Find where the given text appears and provide that cell's center as (X, Y) coordinate. 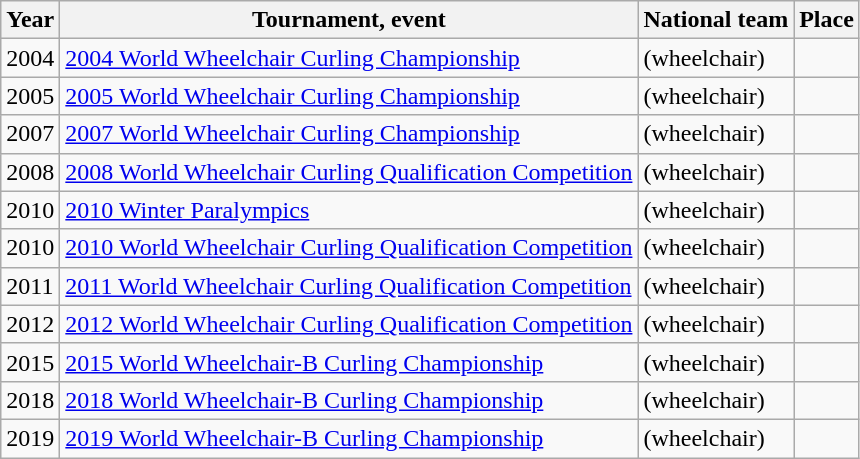
2004 (30, 58)
2005 (30, 96)
2008 World Wheelchair Curling Qualification Competition (349, 172)
2019 (30, 438)
Place (827, 20)
2018 (30, 400)
2019 World Wheelchair-B Curling Championship (349, 438)
2011 World Wheelchair Curling Qualification Competition (349, 286)
Year (30, 20)
2015 World Wheelchair-B Curling Championship (349, 362)
2005 World Wheelchair Curling Championship (349, 96)
2012 World Wheelchair Curling Qualification Competition (349, 324)
2011 (30, 286)
2012 (30, 324)
2010 World Wheelchair Curling Qualification Competition (349, 248)
2008 (30, 172)
2010 Winter Paralympics (349, 210)
Tournament, event (349, 20)
2004 World Wheelchair Curling Championship (349, 58)
2007 World Wheelchair Curling Championship (349, 134)
2015 (30, 362)
National team (716, 20)
2018 World Wheelchair-B Curling Championship (349, 400)
2007 (30, 134)
